Return (x, y) of the center of cell containing provided text 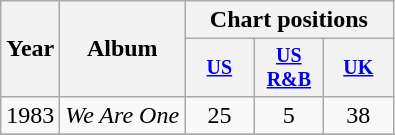
25 (220, 115)
US (220, 68)
Year (30, 49)
USR&B (288, 68)
We Are One (122, 115)
Chart positions (289, 20)
5 (288, 115)
1983 (30, 115)
38 (358, 115)
UK (358, 68)
Album (122, 49)
